For the text-containing cell, return its midpoint in [X, Y] coordinate format. 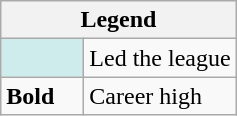
Career high [160, 96]
Legend [118, 20]
Led the league [160, 58]
Bold [42, 96]
